For the text-containing cell, return its midpoint in [X, Y] coordinate format. 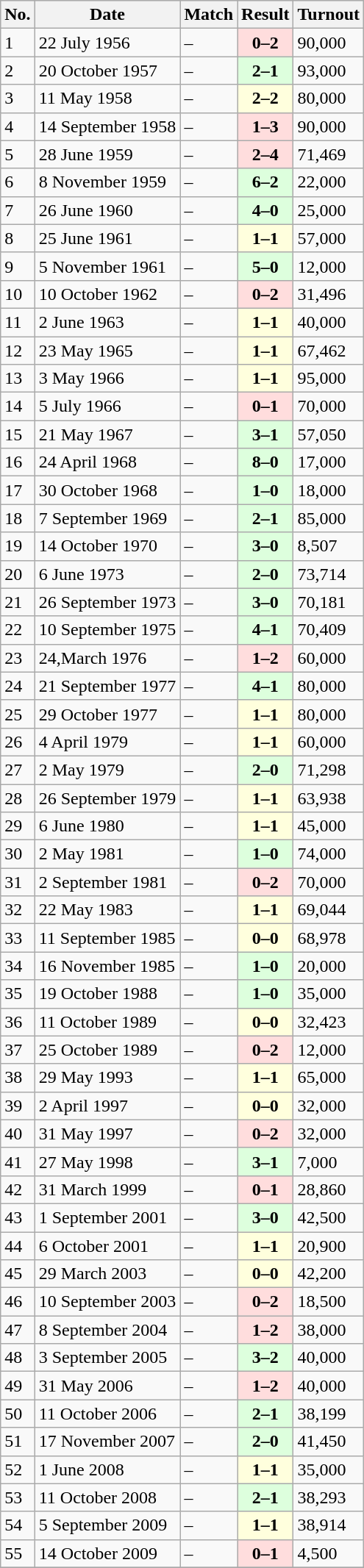
2–4 [265, 154]
70,181 [329, 602]
55 [18, 1553]
6 October 2001 [107, 1246]
18,500 [329, 1302]
3 May 1966 [107, 379]
31,496 [329, 294]
54 [18, 1525]
42 [18, 1189]
14 October 2009 [107, 1553]
10 October 1962 [107, 294]
6 June 1973 [107, 574]
18 [18, 518]
40 [18, 1134]
28,860 [329, 1189]
23 May 1965 [107, 351]
10 September 2003 [107, 1302]
29 October 1977 [107, 714]
57,050 [329, 434]
10 [18, 294]
10 September 1975 [107, 630]
32 [18, 910]
8 November 1959 [107, 182]
11 May 1958 [107, 99]
31 May 2006 [107, 1386]
5 [18, 154]
21 May 1967 [107, 434]
41 [18, 1161]
24 [18, 686]
15 [18, 434]
9 [18, 266]
24,March 1976 [107, 658]
22 May 1983 [107, 910]
3 [18, 99]
17 November 2007 [107, 1442]
30 [18, 854]
14 [18, 407]
2 April 1997 [107, 1106]
1 [18, 43]
28 June 1959 [107, 154]
42,500 [329, 1217]
28 [18, 798]
22 [18, 630]
20,000 [329, 966]
22,000 [329, 182]
57,000 [329, 238]
93,000 [329, 71]
25 [18, 714]
74,000 [329, 854]
1 September 2001 [107, 1217]
8,507 [329, 546]
31 March 1999 [107, 1189]
25 October 1989 [107, 1050]
17 [18, 490]
23 [18, 658]
2 September 1981 [107, 882]
31 [18, 882]
8–0 [265, 462]
25,000 [329, 210]
2 [18, 71]
24 April 1968 [107, 462]
65,000 [329, 1078]
68,978 [329, 938]
26 [18, 742]
7,000 [329, 1161]
20 [18, 574]
16 [18, 462]
18,000 [329, 490]
26 June 1960 [107, 210]
48 [18, 1358]
8 [18, 238]
Match [209, 15]
25 June 1961 [107, 238]
20 October 1957 [107, 71]
21 September 1977 [107, 686]
11 October 1989 [107, 1022]
6 June 1980 [107, 826]
19 October 1988 [107, 994]
2 May 1979 [107, 770]
17,000 [329, 462]
63,938 [329, 798]
5 November 1961 [107, 266]
44 [18, 1246]
2 May 1981 [107, 854]
29 May 1993 [107, 1078]
No. [18, 15]
3–2 [265, 1358]
70,409 [329, 630]
85,000 [329, 518]
29 [18, 826]
52 [18, 1469]
5 September 2009 [107, 1525]
67,462 [329, 351]
14 October 1970 [107, 546]
16 November 1985 [107, 966]
26 September 1979 [107, 798]
50 [18, 1414]
27 May 1998 [107, 1161]
6 [18, 182]
3 September 2005 [107, 1358]
47 [18, 1330]
37 [18, 1050]
Date [107, 15]
2–2 [265, 99]
33 [18, 938]
5–0 [265, 266]
41,450 [329, 1442]
30 October 1968 [107, 490]
11 October 2008 [107, 1497]
29 March 2003 [107, 1274]
20,900 [329, 1246]
14 September 1958 [107, 126]
27 [18, 770]
46 [18, 1302]
26 September 1973 [107, 602]
45,000 [329, 826]
Turnout [329, 15]
36 [18, 1022]
39 [18, 1106]
11 October 2006 [107, 1414]
43 [18, 1217]
38,199 [329, 1414]
51 [18, 1442]
31 May 1997 [107, 1134]
35 [18, 994]
8 September 2004 [107, 1330]
53 [18, 1497]
4–0 [265, 210]
13 [18, 379]
5 July 1966 [107, 407]
69,044 [329, 910]
38,000 [329, 1330]
38 [18, 1078]
38,293 [329, 1497]
4 [18, 126]
7 [18, 210]
71,298 [329, 770]
71,469 [329, 154]
11 [18, 322]
19 [18, 546]
45 [18, 1274]
12 [18, 351]
2 June 1963 [107, 322]
7 September 1969 [107, 518]
38,914 [329, 1525]
95,000 [329, 379]
6–2 [265, 182]
49 [18, 1386]
4,500 [329, 1553]
21 [18, 602]
11 September 1985 [107, 938]
4 April 1979 [107, 742]
Result [265, 15]
42,200 [329, 1274]
32,423 [329, 1022]
1–3 [265, 126]
73,714 [329, 574]
1 June 2008 [107, 1469]
34 [18, 966]
22 July 1956 [107, 43]
